Extract the (X, Y) coordinate from the center of the cell holding the provided text.  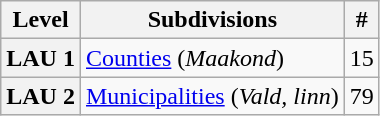
# (362, 20)
LAU 2 (41, 96)
Level (41, 20)
79 (362, 96)
LAU 1 (41, 58)
Municipalities (Vald, linn) (212, 96)
Subdivisions (212, 20)
Counties (Maakond) (212, 58)
15 (362, 58)
